Find where the given text appears and provide that cell's center as [X, Y] coordinate. 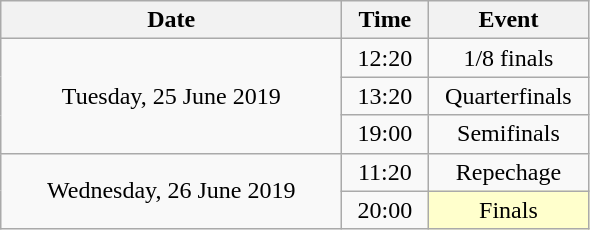
Semifinals [508, 134]
Event [508, 20]
Time [385, 20]
20:00 [385, 210]
19:00 [385, 134]
Finals [508, 210]
Tuesday, 25 June 2019 [172, 96]
Repechage [508, 172]
Date [172, 20]
13:20 [385, 96]
12:20 [385, 58]
Quarterfinals [508, 96]
Wednesday, 26 June 2019 [172, 191]
11:20 [385, 172]
1/8 finals [508, 58]
